Return [X, Y] of the center of cell containing provided text 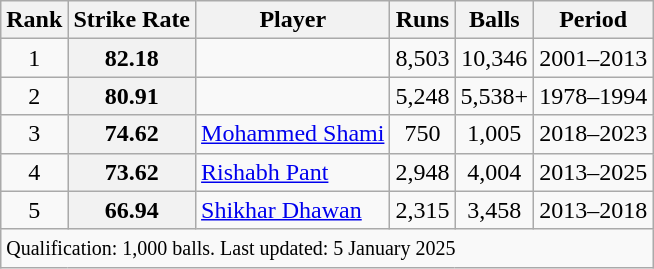
Player [293, 20]
2013–2025 [594, 172]
1 [34, 58]
1,005 [494, 134]
82.18 [132, 58]
Shikhar Dhawan [293, 210]
5,538+ [494, 96]
2 [34, 96]
73.62 [132, 172]
5 [34, 210]
Rank [34, 20]
8,503 [422, 58]
4,004 [494, 172]
10,346 [494, 58]
66.94 [132, 210]
Runs [422, 20]
Period [594, 20]
2001–2013 [594, 58]
1978–1994 [594, 96]
2,315 [422, 210]
2,948 [422, 172]
80.91 [132, 96]
750 [422, 134]
Balls [494, 20]
74.62 [132, 134]
Rishabh Pant [293, 172]
3,458 [494, 210]
3 [34, 134]
Qualification: 1,000 balls. Last updated: 5 January 2025 [327, 248]
Mohammed Shami [293, 134]
2013–2018 [594, 210]
Strike Rate [132, 20]
2018–2023 [594, 134]
4 [34, 172]
5,248 [422, 96]
